Detect which cell encompasses the target text, then output its [x, y] center coordinate. 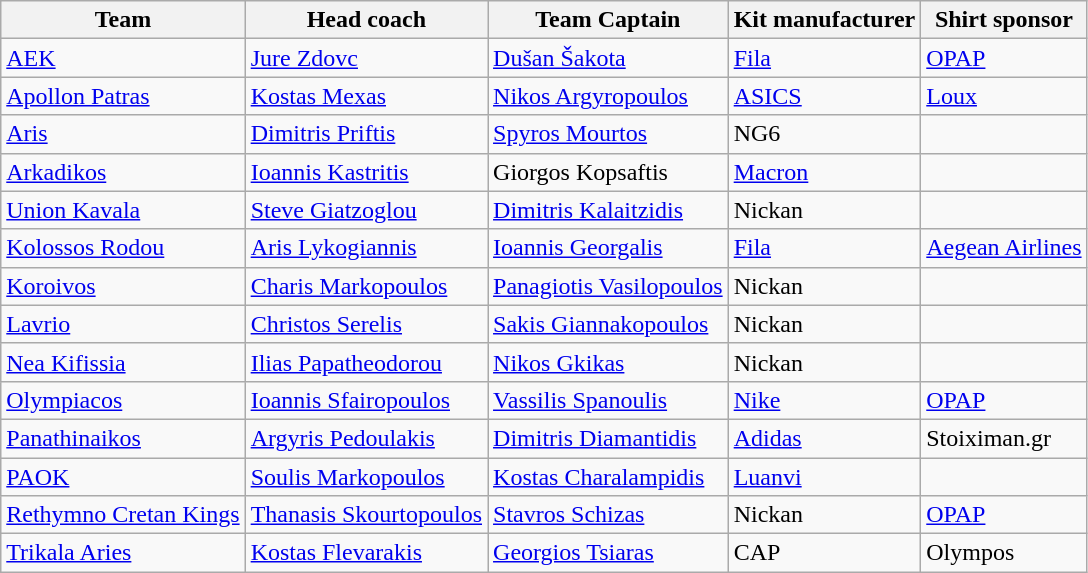
Union Kavala [123, 210]
Dimitris Priftis [366, 134]
Luanvi [824, 477]
Kostas Mexas [366, 96]
Nike [824, 400]
Rethymno Cretan Kings [123, 515]
Kostas Flevarakis [366, 553]
Charis Markopoulos [366, 286]
Stavros Schizas [608, 515]
Thanasis Skourtopoulos [366, 515]
Panathinaikos [123, 438]
Stoiximan.gr [1004, 438]
Jure Zdovc [366, 58]
Head coach [366, 20]
Arkadikos [123, 172]
ASICS [824, 96]
Dušan Šakota [608, 58]
PAOK [123, 477]
Olympiacos [123, 400]
Nikos Gkikas [608, 362]
Team [123, 20]
AEK [123, 58]
Kit manufacturer [824, 20]
Adidas [824, 438]
Aris Lykogiannis [366, 248]
Trikala Aries [123, 553]
Georgios Tsiaras [608, 553]
Kostas Charalampidis [608, 477]
Panagiotis Vasilopoulos [608, 286]
Team Captain [608, 20]
Lavrio [123, 324]
Sakis Giannakopoulos [608, 324]
Soulis Markopoulos [366, 477]
Aris [123, 134]
Macron [824, 172]
Loux [1004, 96]
Shirt sponsor [1004, 20]
Nikos Argyropoulos [608, 96]
Ilias Papatheodorou [366, 362]
Ioannis Sfairopoulos [366, 400]
Koroivos [123, 286]
Apollon Patras [123, 96]
Dimitris Diamantidis [608, 438]
Kolossos Rodou [123, 248]
Ioannis Georgalis [608, 248]
Ioannis Kastritis [366, 172]
Olympos [1004, 553]
Nea Kifissia [123, 362]
Vassilis Spanoulis [608, 400]
Dimitris Kalaitzidis [608, 210]
Spyros Mourtos [608, 134]
CAP [824, 553]
Argyris Pedoulakis [366, 438]
NG6 [824, 134]
Aegean Airlines [1004, 248]
Christos Serelis [366, 324]
Giorgos Kopsaftis [608, 172]
Steve Giatzoglou [366, 210]
